Locate the cell with the specified text and output its (x, y) center coordinate. 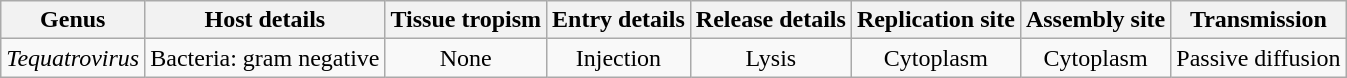
Assembly site (1095, 20)
Lysis (770, 58)
Transmission (1258, 20)
Replication site (936, 20)
Passive diffusion (1258, 58)
None (466, 58)
Injection (619, 58)
Genus (73, 20)
Bacteria: gram negative (265, 58)
Entry details (619, 20)
Tissue tropism (466, 20)
Release details (770, 20)
Tequatrovirus (73, 58)
Host details (265, 20)
